Capture the cell that displays the provided text and extract its [x, y] central coordinate. 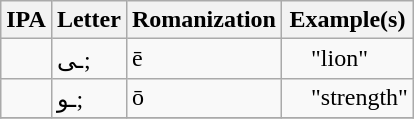
"lion" [347, 59]
ō [204, 98]
IPA [26, 20]
ـو; [88, 98]
ē [204, 59]
Example(s) [347, 20]
Romanization [204, 20]
Letter [88, 20]
"strength" [347, 98]
ـی; [88, 59]
